From the cell containing the given text, extract its center point as [x, y] coordinate. 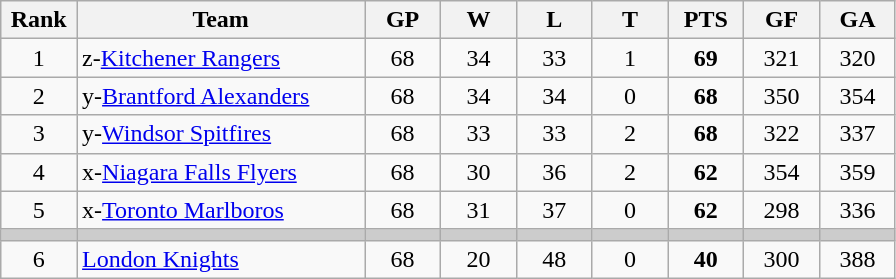
69 [706, 58]
321 [782, 58]
300 [782, 259]
Team [221, 20]
GP [403, 20]
London Knights [221, 259]
GA [857, 20]
322 [782, 134]
x-Niagara Falls Flyers [221, 172]
5 [39, 210]
48 [554, 259]
388 [857, 259]
30 [479, 172]
3 [39, 134]
37 [554, 210]
W [479, 20]
y-Brantford Alexanders [221, 96]
z-Kitchener Rangers [221, 58]
298 [782, 210]
40 [706, 259]
6 [39, 259]
359 [857, 172]
20 [479, 259]
y-Windsor Spitfires [221, 134]
31 [479, 210]
T [630, 20]
350 [782, 96]
4 [39, 172]
x-Toronto Marlboros [221, 210]
36 [554, 172]
336 [857, 210]
L [554, 20]
320 [857, 58]
Rank [39, 20]
GF [782, 20]
PTS [706, 20]
337 [857, 134]
